From the cell containing the given text, extract its center point as (x, y) coordinate. 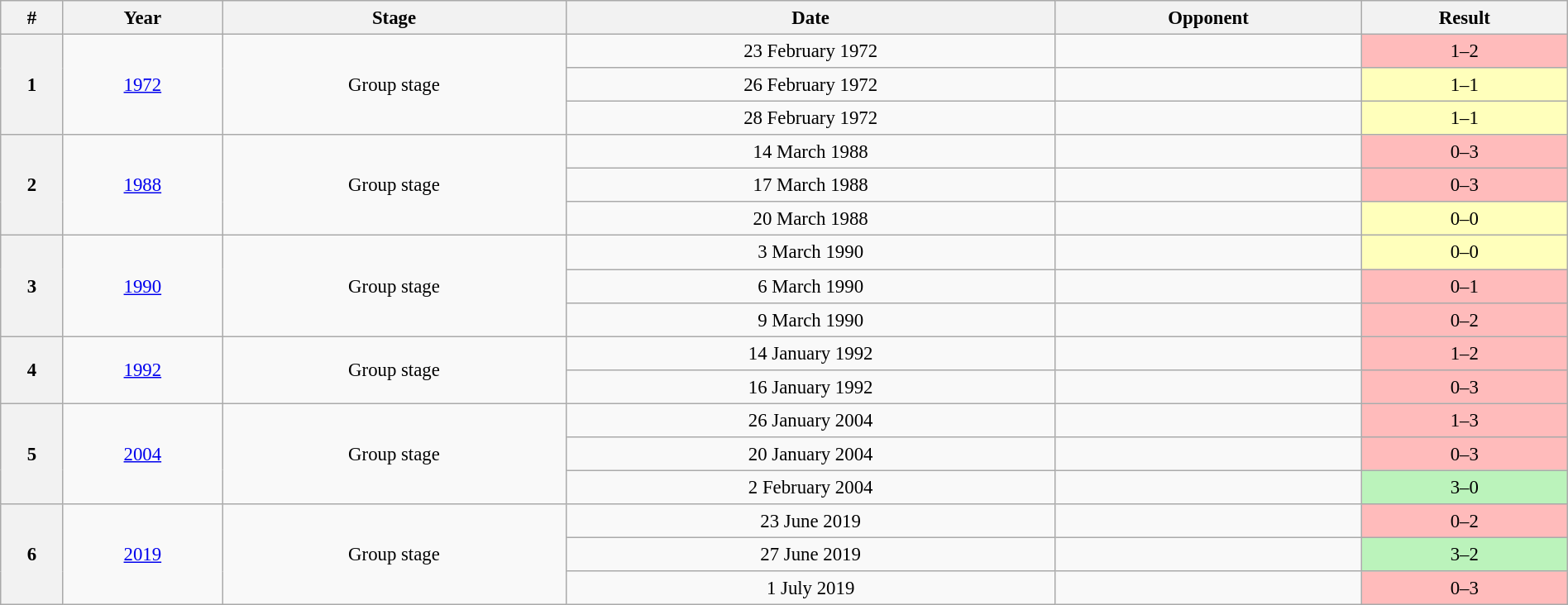
1992 (142, 370)
23 February 1972 (810, 51)
1988 (142, 185)
5 (31, 454)
20 January 2004 (810, 455)
14 January 1992 (810, 354)
0–1 (1464, 286)
3 March 1990 (810, 253)
1 (31, 85)
27 June 2019 (810, 554)
Stage (394, 18)
17 March 1988 (810, 185)
2019 (142, 555)
16 January 1992 (810, 387)
20 March 1988 (810, 218)
23 June 2019 (810, 521)
3 (31, 286)
Year (142, 18)
26 February 1972 (810, 84)
1 July 2019 (810, 588)
3–2 (1464, 554)
1990 (142, 286)
Opponent (1208, 18)
2004 (142, 454)
1972 (142, 85)
9 March 1990 (810, 319)
2 (31, 185)
Date (810, 18)
14 March 1988 (810, 152)
6 (31, 555)
Result (1464, 18)
4 (31, 370)
26 January 2004 (810, 420)
6 March 1990 (810, 286)
1–3 (1464, 420)
28 February 1972 (810, 119)
# (31, 18)
2 February 2004 (810, 488)
3–0 (1464, 488)
